Locate the cell with the specified text and output its [x, y] center coordinate. 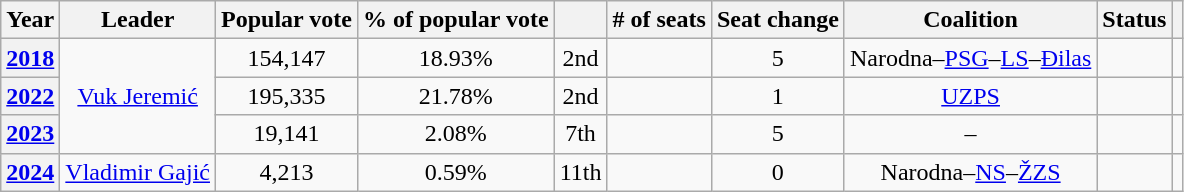
Coalition [970, 20]
Year [30, 20]
Status [1134, 20]
Seat change [778, 20]
7th [580, 134]
2023 [30, 134]
2018 [30, 58]
Leader [138, 20]
19,141 [287, 134]
4,213 [287, 172]
UZPS [970, 96]
Narodna–NS–ŽZS [970, 172]
2024 [30, 172]
1 [778, 96]
0.59% [456, 172]
18.93% [456, 58]
2.08% [456, 134]
# of seats [659, 20]
21.78% [456, 96]
Vuk Jeremić [138, 96]
Popular vote [287, 20]
0 [778, 172]
2022 [30, 96]
Narodna–PSG–LS–Đilas [970, 58]
195,335 [287, 96]
– [970, 134]
11th [580, 172]
Vladimir Gajić [138, 172]
% of popular vote [456, 20]
154,147 [287, 58]
